From the cell containing the given text, extract its center point as (x, y) coordinate. 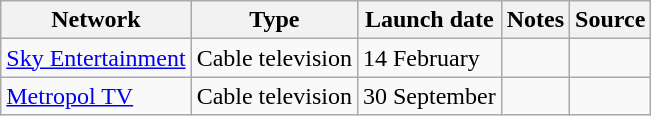
Notes (535, 20)
Source (610, 20)
Launch date (429, 20)
Network (96, 20)
Metropol TV (96, 96)
30 September (429, 96)
Type (274, 20)
Sky Entertainment (96, 58)
14 February (429, 58)
